For the text-containing cell, return its midpoint in (x, y) coordinate format. 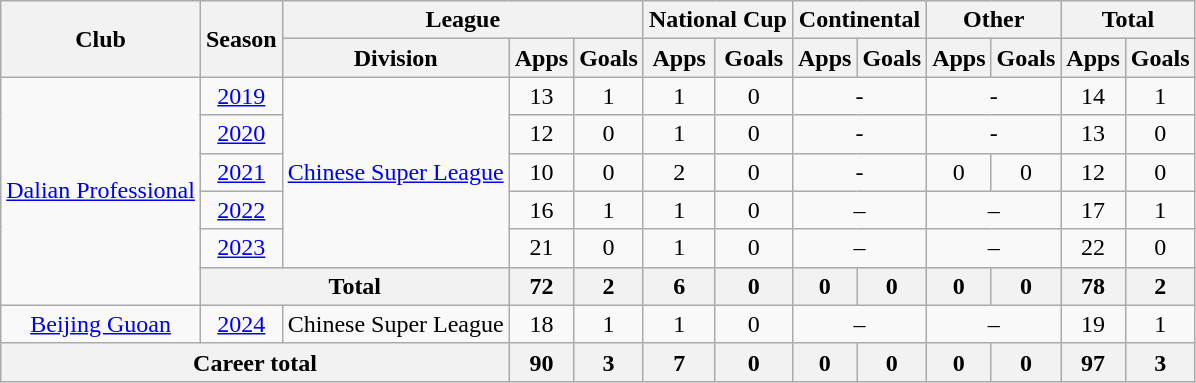
2023 (241, 248)
2024 (241, 324)
Dalian Professional (101, 191)
Beijing Guoan (101, 324)
League (462, 20)
Continental (859, 20)
18 (541, 324)
Club (101, 39)
90 (541, 362)
72 (541, 286)
17 (1093, 210)
National Cup (718, 20)
2022 (241, 210)
78 (1093, 286)
22 (1093, 248)
19 (1093, 324)
10 (541, 172)
14 (1093, 96)
Career total (255, 362)
2019 (241, 96)
7 (679, 362)
97 (1093, 362)
16 (541, 210)
2020 (241, 134)
Other (994, 20)
6 (679, 286)
Season (241, 39)
Division (396, 58)
21 (541, 248)
2021 (241, 172)
